Identify which cell holds the provided text, then report its [X, Y] central coordinate. 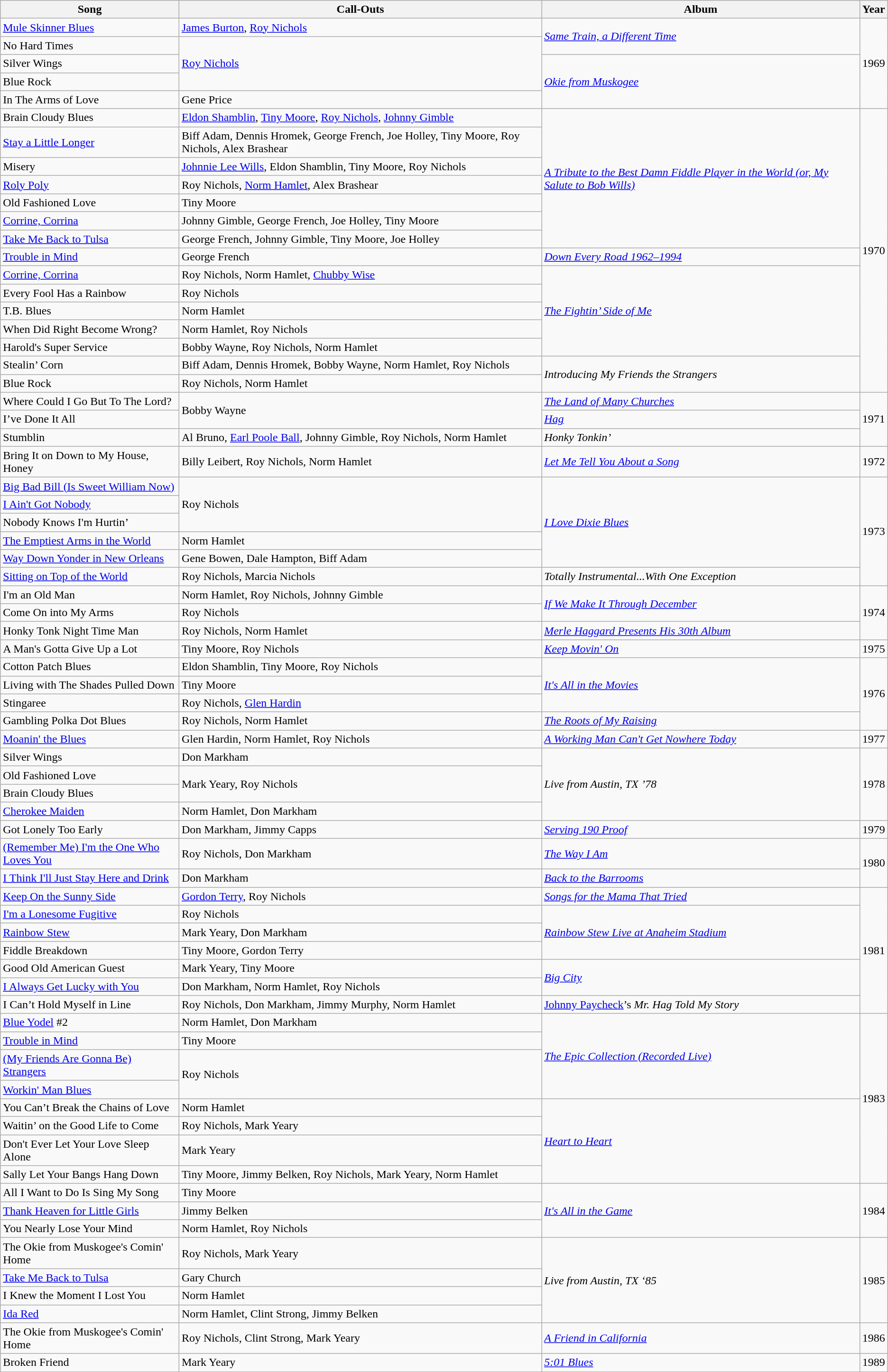
Jimmy Belken [360, 1211]
Roy Nichols, Norm Hamlet, Chubby Wise [360, 275]
When Did Right Become Wrong? [90, 329]
Stumblin [90, 437]
Big Bad Bill (Is Sweet William Now) [90, 486]
I Can’t Hold Myself in Line [90, 1004]
(My Friends Are Gonna Be) Strangers [90, 1065]
1980 [874, 863]
Biff Adam, Dennis Hromek, George French, Joe Holley, Tiny Moore, Roy Nichols, Alex Brashear [360, 142]
The Fightin’ Side of Me [701, 311]
Don Markham, Jimmy Capps [360, 829]
I'm an Old Man [90, 595]
Eldon Shamblin, Tiny Moore, Roy Nichols [360, 667]
The Epic Collection (Recorded Live) [701, 1056]
You Nearly Lose Your Mind [90, 1229]
Big City [701, 977]
Same Train, a Different Time [701, 37]
You Can’t Break the Chains of Love [90, 1107]
It's All in the Movies [701, 685]
1971 [874, 419]
Bobby Wayne, Roy Nichols, Norm Hamlet [360, 347]
A Man's Gotta Give Up a Lot [90, 649]
Roy Nichols, Marcia Nichols [360, 577]
A Tribute to the Best Damn Fiddle Player in the World (or, My Salute to Bob Wills) [701, 178]
A Working Man Can't Get Nowhere Today [701, 739]
1977 [874, 739]
1973 [874, 531]
I’ve Done It All [90, 419]
All I Want to Do Is Sing My Song [90, 1193]
Broken Friend [90, 1363]
1970 [874, 250]
Mule Skinner Blues [90, 28]
Bring It on Down to My House, Honey [90, 462]
George French, Johnny Gimble, Tiny Moore, Joe Holley [360, 239]
Cherokee Maiden [90, 811]
Billy Leibert, Roy Nichols, Norm Hamlet [360, 462]
Sitting on Top of the World [90, 577]
Nobody Knows I'm Hurtin’ [90, 522]
Good Old American Guest [90, 968]
Introducing My Friends the Strangers [701, 374]
(Remember Me) I'm the One Who Loves You [90, 854]
Roy Nichols, Clint Strong, Mark Yeary [360, 1338]
I Love Dixie Blues [701, 522]
No Hard Times [90, 46]
1976 [874, 694]
I Think I'll Just Stay Here and Drink [90, 878]
1985 [874, 1280]
Tiny Moore, Roy Nichols [360, 649]
Roy Nichols, Don Markham [360, 854]
Song [90, 9]
Stay a Little Longer [90, 142]
1969 [874, 64]
Way Down Yonder in New Orleans [90, 559]
Sally Let Your Bangs Hang Down [90, 1175]
1986 [874, 1338]
Rainbow Stew [90, 932]
Come On into My Arms [90, 613]
Keep Movin' On [701, 649]
Biff Adam, Dennis Hromek, Bobby Wayne, Norm Hamlet, Roy Nichols [360, 365]
Don't Ever Let Your Love Sleep Alone [90, 1150]
I Knew the Moment I Lost You [90, 1296]
Stealin’ Corn [90, 365]
A Friend in California [701, 1338]
Call-Outs [360, 9]
Let Me Tell You About a Song [701, 462]
Johnnie Lee Wills, Eldon Shamblin, Tiny Moore, Roy Nichols [360, 166]
Eldon Shamblin, Tiny Moore, Roy Nichols, Johnny Gimble [360, 118]
Johnny Paycheck’s Mr. Hag Told My Story [701, 1004]
Every Fool Has a Rainbow [90, 293]
Got Lonely Too Early [90, 829]
Gene Bowen, Dale Hampton, Biff Adam [360, 559]
Waitin’ on the Good Life to Come [90, 1125]
1975 [874, 649]
If We Make It Through December [701, 604]
Heart to Heart [701, 1141]
I Ain't Got Nobody [90, 504]
Gary Church [360, 1278]
Back to the Barrooms [701, 878]
T.B. Blues [90, 311]
Songs for the Mama That Tried [701, 896]
Gordon Terry, Roy Nichols [360, 896]
Bobby Wayne [360, 410]
Album [701, 9]
Tiny Moore, Gordon Terry [360, 950]
The Emptiest Arms in the World [90, 540]
Mark Yeary, Roy Nichols [360, 784]
Live from Austin, TX ‘85 [701, 1280]
Mark Yeary, Tiny Moore [360, 968]
Roy Nichols, Glen Hardin [360, 703]
Gene Price [360, 100]
Where Could I Go But To The Lord? [90, 401]
Totally Instrumental...With One Exception [701, 577]
1979 [874, 829]
1972 [874, 462]
Mark Yeary, Don Markham [360, 932]
I Always Get Lucky with You [90, 986]
James Burton, Roy Nichols [360, 28]
Serving 190 Proof [701, 829]
Okie from Muskogee [701, 82]
Johnny Gimble, George French, Joe Holley, Tiny Moore [360, 221]
In The Arms of Love [90, 100]
Roly Poly [90, 184]
Misery [90, 166]
1978 [874, 784]
It's All in the Game [701, 1211]
1983 [874, 1098]
Al Bruno, Earl Poole Ball, Johnny Gimble, Roy Nichols, Norm Hamlet [360, 437]
5:01 Blues [701, 1363]
Year [874, 9]
Blue Yodel #2 [90, 1022]
Gambling Polka Dot Blues [90, 721]
Norm Hamlet, Roy Nichols, Johnny Gimble [360, 595]
Cotton Patch Blues [90, 667]
Harold's Super Service [90, 347]
Honky Tonkin’ [701, 437]
Don Markham, Norm Hamlet, Roy Nichols [360, 986]
Keep On the Sunny Side [90, 896]
Moanin' the Blues [90, 739]
Tiny Moore, Jimmy Belken, Roy Nichols, Mark Yeary, Norm Hamlet [360, 1175]
Roy Nichols, Don Markham, Jimmy Murphy, Norm Hamlet [360, 1004]
George French [360, 257]
Live from Austin, TX ’78 [701, 784]
The Roots of My Raising [701, 721]
1984 [874, 1211]
Rainbow Stew Live at Anaheim Stadium [701, 932]
Ida Red [90, 1314]
Down Every Road 1962–1994 [701, 257]
Fiddle Breakdown [90, 950]
Merle Haggard Presents His 30th Album [701, 631]
1981 [874, 950]
I'm a Lonesome Fugitive [90, 914]
Living with The Shades Pulled Down [90, 685]
Workin' Man Blues [90, 1089]
Honky Tonk Night Time Man [90, 631]
Thank Heaven for Little Girls [90, 1211]
The Land of Many Churches [701, 401]
The Way I Am [701, 854]
Norm Hamlet, Clint Strong, Jimmy Belken [360, 1314]
1989 [874, 1363]
Stingaree [90, 703]
Roy Nichols, Norm Hamlet, Alex Brashear [360, 184]
Glen Hardin, Norm Hamlet, Roy Nichols [360, 739]
Hag [701, 419]
1974 [874, 613]
